Locate the cell with the specified text and output its (X, Y) center coordinate. 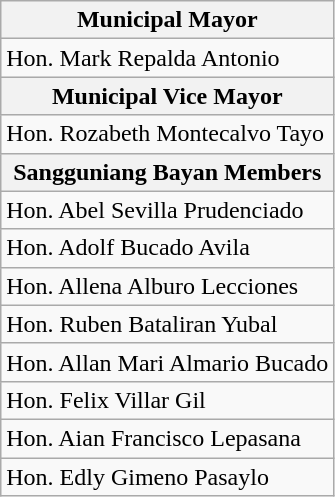
Hon. Rozabeth Montecalvo Tayo (168, 134)
Hon. Allan Mari Almario Bucado (168, 362)
Hon. Allena Alburo Lecciones (168, 286)
Municipal Vice Mayor (168, 96)
Hon. Edly Gimeno Pasaylo (168, 477)
Hon. Felix Villar Gil (168, 400)
Hon. Ruben Bataliran Yubal (168, 324)
Hon. Aian Francisco Lepasana (168, 438)
Hon. Abel Sevilla Prudenciado (168, 210)
Municipal Mayor (168, 20)
Sangguniang Bayan Members (168, 172)
Hon. Mark Repalda Antonio (168, 58)
Hon. Adolf Bucado Avila (168, 248)
